Determine the (x, y) coordinate at the center of the cell enclosing the given text.  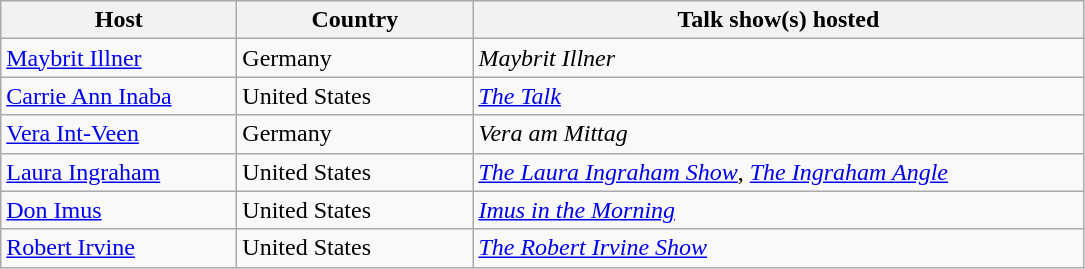
The Laura Ingraham Show, The Ingraham Angle (778, 172)
Host (119, 20)
Laura Ingraham (119, 172)
Don Imus (119, 210)
Robert Irvine (119, 248)
Country (355, 20)
Vera am Mittag (778, 134)
The Talk (778, 96)
Imus in the Morning (778, 210)
Vera Int-Veen (119, 134)
The Robert Irvine Show (778, 248)
Talk show(s) hosted (778, 20)
Carrie Ann Inaba (119, 96)
